Return the (X, Y) coordinate for the center point of the cell that contains the specified text.  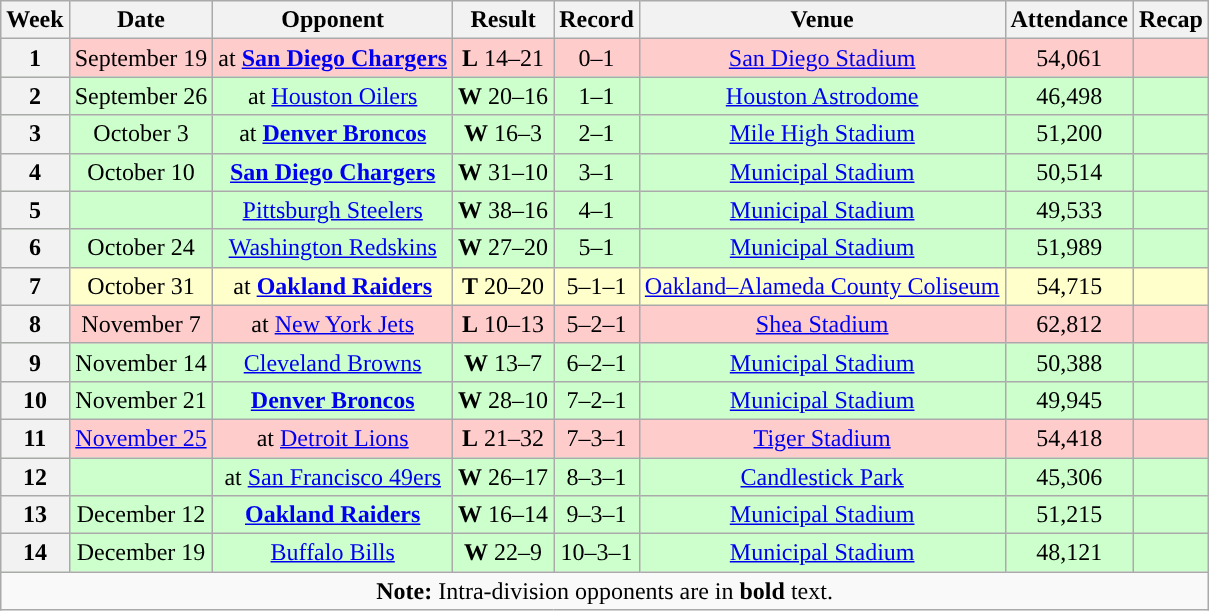
51,215 (1069, 515)
Record (597, 20)
at Denver Broncos (333, 134)
December 12 (141, 515)
4 (35, 172)
W 13–7 (504, 362)
9–3–1 (597, 515)
5–1 (597, 248)
49,533 (1069, 210)
at San Diego Chargers (333, 58)
November 14 (141, 362)
W 27–20 (504, 248)
T 20–20 (504, 286)
Opponent (333, 20)
L 14–21 (504, 58)
50,388 (1069, 362)
51,200 (1069, 134)
October 3 (141, 134)
5–2–1 (597, 324)
Cleveland Browns (333, 362)
5–1–1 (597, 286)
Note: Intra-division opponents are in bold text. (605, 591)
October 10 (141, 172)
December 19 (141, 553)
San Diego Stadium (822, 58)
3–1 (597, 172)
48,121 (1069, 553)
2 (35, 96)
W 20–16 (504, 96)
7–3–1 (597, 438)
8 (35, 324)
October 24 (141, 248)
Recap (1170, 20)
Tiger Stadium (822, 438)
Candlestick Park (822, 477)
Date (141, 20)
5 (35, 210)
54,715 (1069, 286)
at San Francisco 49ers (333, 477)
2–1 (597, 134)
Mile High Stadium (822, 134)
45,306 (1069, 477)
12 (35, 477)
at Oakland Raiders (333, 286)
W 22–9 (504, 553)
50,514 (1069, 172)
W 38–16 (504, 210)
4–1 (597, 210)
8–3–1 (597, 477)
November 21 (141, 400)
46,498 (1069, 96)
L 21–32 (504, 438)
14 (35, 553)
September 19 (141, 58)
10 (35, 400)
L 10–13 (504, 324)
49,945 (1069, 400)
Houston Astrodome (822, 96)
51,989 (1069, 248)
Venue (822, 20)
September 26 (141, 96)
Oakland–Alameda County Coliseum (822, 286)
W 16–14 (504, 515)
1 (35, 58)
10–3–1 (597, 553)
11 (35, 438)
9 (35, 362)
Buffalo Bills (333, 553)
13 (35, 515)
54,418 (1069, 438)
7 (35, 286)
November 7 (141, 324)
6 (35, 248)
Attendance (1069, 20)
at Houston Oilers (333, 96)
6–2–1 (597, 362)
Denver Broncos (333, 400)
W 26–17 (504, 477)
November 25 (141, 438)
0–1 (597, 58)
54,061 (1069, 58)
at New York Jets (333, 324)
W 28–10 (504, 400)
at Detroit Lions (333, 438)
Result (504, 20)
Washington Redskins (333, 248)
W 31–10 (504, 172)
W 16–3 (504, 134)
Shea Stadium (822, 324)
1–1 (597, 96)
October 31 (141, 286)
Week (35, 20)
3 (35, 134)
Pittsburgh Steelers (333, 210)
7–2–1 (597, 400)
San Diego Chargers (333, 172)
Oakland Raiders (333, 515)
62,812 (1069, 324)
